Find where the given text appears and provide that cell's center as [X, Y] coordinate. 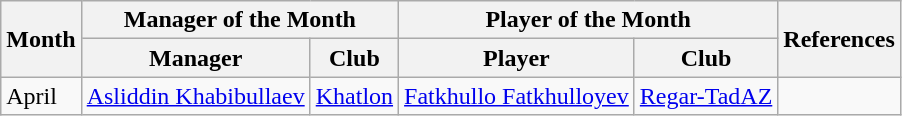
Month [41, 39]
April [41, 96]
Regar-TadAZ [706, 96]
Player [517, 58]
Khatlon [354, 96]
Manager [196, 58]
Player of the Month [588, 20]
Manager of the Month [240, 20]
Asliddin Khabibullaev [196, 96]
References [840, 39]
Fatkhullo Fatkhulloyev [517, 96]
